Locate the cell with the specified text and output its (X, Y) center coordinate. 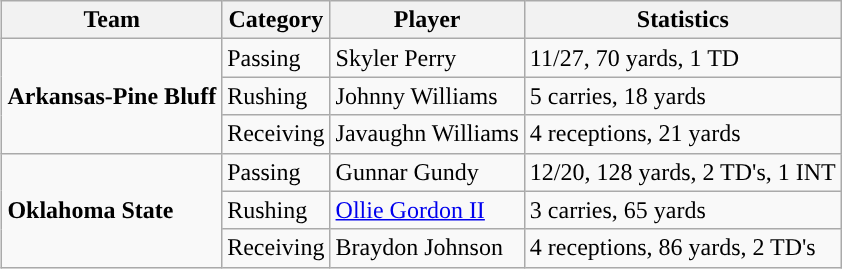
Johnny Williams (427, 96)
3 carries, 65 yards (682, 210)
11/27, 70 yards, 1 TD (682, 58)
Ollie Gordon II (427, 210)
Player (427, 20)
4 receptions, 21 yards (682, 134)
5 carries, 18 yards (682, 96)
Gunnar Gundy (427, 172)
Oklahoma State (112, 210)
Category (276, 20)
Skyler Perry (427, 58)
4 receptions, 86 yards, 2 TD's (682, 248)
Braydon Johnson (427, 248)
Javaughn Williams (427, 134)
Statistics (682, 20)
12/20, 128 yards, 2 TD's, 1 INT (682, 172)
Team (112, 20)
Arkansas-Pine Bluff (112, 96)
